For the text-containing cell, return its midpoint in (X, Y) coordinate format. 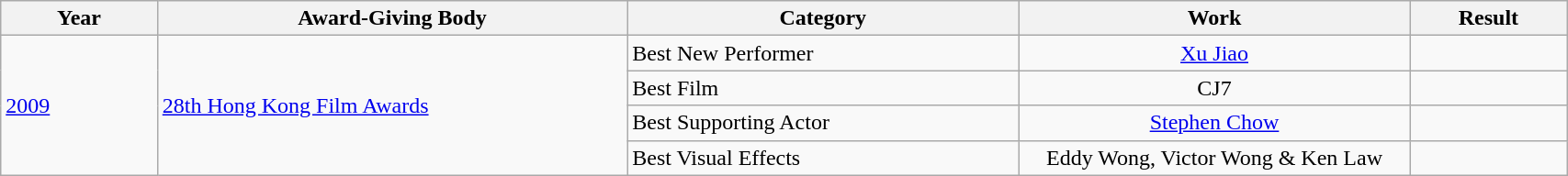
Eddy Wong, Victor Wong & Ken Law (1214, 158)
Category (823, 18)
28th Hong Kong Film Awards (391, 105)
Award-Giving Body (391, 18)
Best Visual Effects (823, 158)
Stephen Chow (1214, 123)
Best Film (823, 88)
Work (1214, 18)
Xu Jiao (1214, 53)
Result (1488, 18)
Best New Performer (823, 53)
Best Supporting Actor (823, 123)
Year (79, 18)
CJ7 (1214, 88)
2009 (79, 105)
